Identify which cell holds the provided text, then report its (x, y) central coordinate. 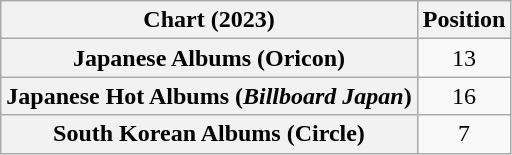
7 (464, 134)
Japanese Hot Albums (Billboard Japan) (209, 96)
13 (464, 58)
Position (464, 20)
Chart (2023) (209, 20)
Japanese Albums (Oricon) (209, 58)
South Korean Albums (Circle) (209, 134)
16 (464, 96)
